Identify which cell holds the provided text, then report its [X, Y] central coordinate. 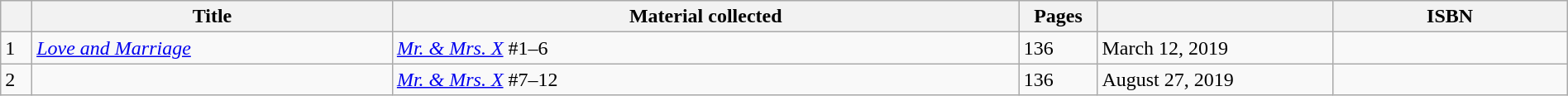
March 12, 2019 [1215, 48]
2 [17, 79]
Pages [1059, 17]
August 27, 2019 [1215, 79]
Mr. & Mrs. X #1–6 [705, 48]
ISBN [1450, 17]
Love and Marriage [213, 48]
Title [213, 17]
Mr. & Mrs. X #7–12 [705, 79]
1 [17, 48]
Material collected [705, 17]
